For the text-containing cell, return its midpoint in [x, y] coordinate format. 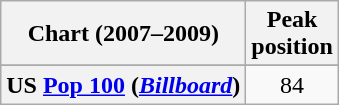
84 [292, 85]
Peakposition [292, 34]
US Pop 100 (Billboard) [124, 85]
Chart (2007–2009) [124, 34]
